Search for the cell housing the specified text and yield its [x, y] center coordinate. 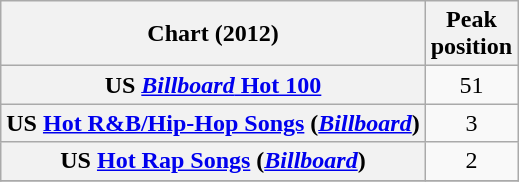
Chart (2012) [213, 34]
51 [471, 85]
US Hot Rap Songs (Billboard) [213, 161]
US Hot R&B/Hip-Hop Songs (Billboard) [213, 123]
Peakposition [471, 34]
2 [471, 161]
US Billboard Hot 100 [213, 85]
3 [471, 123]
